Pinpoint the cell where the given text exists, returning its [x, y] midpoint coordinate. 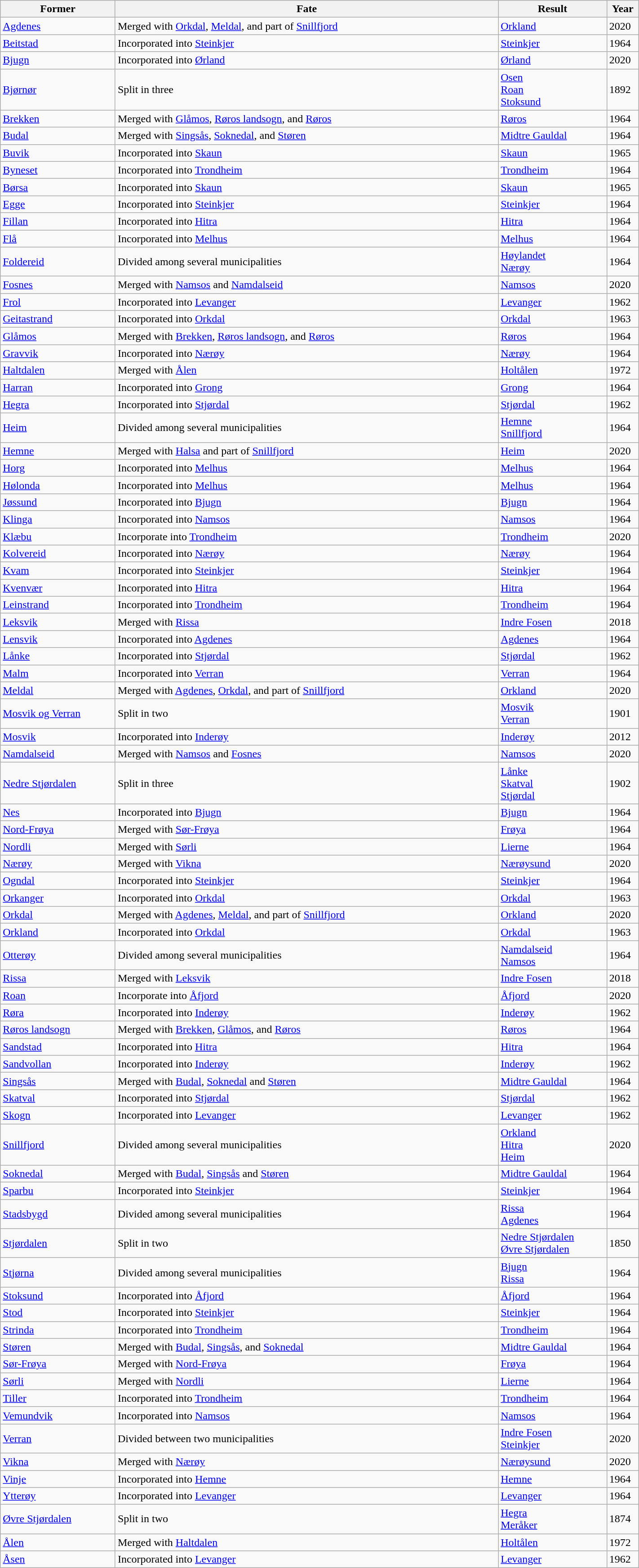
BjugnRissa [553, 1273]
Incorporated into Hemne [306, 1479]
Merged with Haltdalen [306, 1542]
1850 [623, 1243]
Rissa [58, 978]
RissaAgdenes [553, 1214]
HøylandetNærøy [553, 262]
2012 [623, 737]
Nes [58, 812]
Leksvik [58, 622]
OrklandHitraHeim [553, 1144]
Merged with Leksvik [306, 978]
Merged with Vikna [306, 864]
Roan [58, 995]
Røros landsogn [58, 1030]
Stjørdalen [58, 1243]
Meldal [58, 690]
Merged with Brekken, Glåmos, and Røros [306, 1030]
Vikna [58, 1461]
Jøssund [58, 502]
Merged with Singsås, Soknedal, and Støren [306, 136]
Incorporated into Ørland [306, 60]
Year [623, 9]
Nord-Frøya [58, 829]
Haltdalen [58, 370]
Merged with Halsa and part of Snillfjord [306, 451]
Merged with Agdenes, Orkdal, and part of Snillfjord [306, 690]
Indre Fosen Steinkjer [553, 1438]
Namdalseid [58, 754]
Merged with Nærøy [306, 1461]
Nordli [58, 846]
Hegra [58, 404]
Budal [58, 136]
Skogn [58, 1115]
HemneSnillfjord [553, 428]
OsenRoanStoksund [553, 89]
NamdalseidNamsos [553, 955]
Incorporated into Grong [306, 387]
Ogndal [58, 881]
Incorporated into Åfjord [306, 1296]
LånkeSkatvalStjørdal [553, 783]
Vinje [58, 1479]
Leinstrand [58, 605]
Kolvereid [58, 554]
Egge [58, 204]
Ytterøy [58, 1496]
Merged with Agdenes, Meldal, and part of Snillfjord [306, 915]
HegraMeråker [553, 1519]
Orkanger [58, 898]
Otterøy [58, 955]
Skatval [58, 1098]
Ålen [58, 1542]
Singsås [58, 1081]
Sandvollan [58, 1064]
Merged with Budal, Singsås and Støren [306, 1174]
Bjørnør [58, 89]
Merged with Glåmos, Røros landsogn, and Røros [306, 119]
Øvre Stjørdalen [58, 1519]
Buvik [58, 153]
Merged with Sørli [306, 846]
Klæbu [58, 536]
Strinda [58, 1330]
Åsen [58, 1559]
Tiller [58, 1398]
Fillan [58, 221]
Stadsbygd [58, 1214]
Soknedal [58, 1174]
1892 [623, 89]
Sørli [58, 1381]
Byneset [58, 170]
Grong [553, 387]
Lånke [58, 656]
1902 [623, 783]
Brekken [58, 119]
Sandstad [58, 1047]
Frol [58, 302]
Snillfjord [58, 1144]
Sør-Frøya [58, 1364]
Kvenvær [58, 588]
Støren [58, 1347]
Merged with Brekken, Røros landsogn, and Røros [306, 336]
Merged with Nord-Frøya [306, 1364]
Flå [58, 239]
Merged with Rissa [306, 622]
Harran [58, 387]
Gravvik [58, 353]
Merged with Budal, Soknedal and Støren [306, 1081]
MosvikVerran [553, 714]
Sparbu [58, 1191]
Horg [58, 468]
Kvam [58, 571]
Former [58, 9]
Ørland [553, 60]
Incorporated into Agdenes [306, 639]
Hølonda [58, 485]
Fate [306, 9]
Vemundvik [58, 1415]
Merged with Namsos and Fosnes [306, 754]
Foldereid [58, 262]
Merged with Ålen [306, 370]
Nedre Stjørdalen [58, 783]
Røra [58, 1013]
Incorporate into Trondheim [306, 536]
1901 [623, 714]
1874 [623, 1519]
Mosvik [58, 737]
Børsa [58, 187]
Geitastrand [58, 319]
Merged with Namsos and Namdalseid [306, 285]
Mosvik og Verran [58, 714]
Incorporated into Verran [306, 673]
Malm [58, 673]
Result [553, 9]
Glåmos [58, 336]
Nedre StjørdalenØvre Stjørdalen [553, 1243]
Merged with Budal, Singsås, and Soknedal [306, 1347]
Stoksund [58, 1296]
Merged with Nordli [306, 1381]
Stod [58, 1313]
Stjørna [58, 1273]
Klinga [58, 519]
Lensvik [58, 639]
Merged with Sør-Frøya [306, 829]
Divided between two municipalities [306, 1438]
Merged with Orkdal, Meldal, and part of Snillfjord [306, 26]
Incorporate into Åfjord [306, 995]
Beitstad [58, 43]
Fosnes [58, 285]
